Pinpoint the cell where the given text exists, returning its [X, Y] midpoint coordinate. 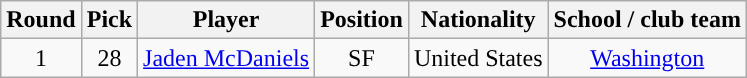
28 [109, 58]
Washington [647, 58]
Jaden McDaniels [226, 58]
Player [226, 20]
1 [41, 58]
Position [362, 20]
United States [478, 58]
School / club team [647, 20]
Nationality [478, 20]
Pick [109, 20]
Round [41, 20]
SF [362, 58]
